Determine the [X, Y] coordinate at the center of the cell enclosing the given text.  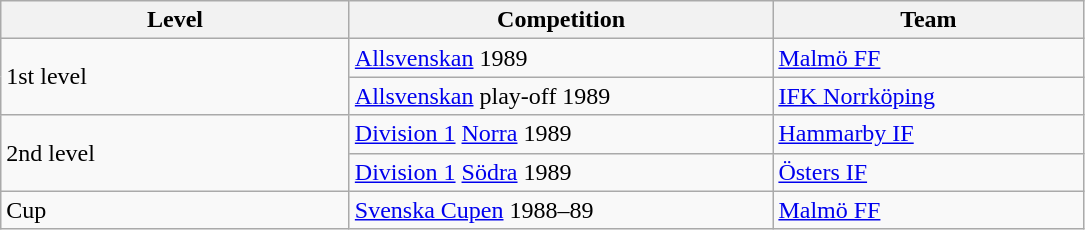
Competition [561, 20]
Level [176, 20]
Division 1 Södra 1989 [561, 172]
Svenska Cupen 1988–89 [561, 210]
Hammarby IF [928, 134]
IFK Norrköping [928, 96]
2nd level [176, 153]
Division 1 Norra 1989 [561, 134]
1st level [176, 77]
Östers IF [928, 172]
Team [928, 20]
Cup [176, 210]
Allsvenskan 1989 [561, 58]
Allsvenskan play-off 1989 [561, 96]
